Pinpoint the cell where the given text exists, returning its [x, y] midpoint coordinate. 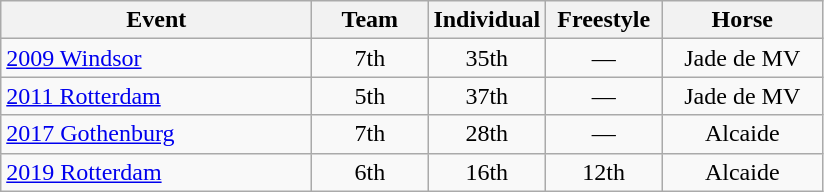
28th [487, 134]
2011 Rotterdam [156, 96]
5th [370, 96]
Event [156, 20]
Team [370, 20]
16th [487, 172]
Horse [742, 20]
Individual [487, 20]
Freestyle [604, 20]
6th [370, 172]
2019 Rotterdam [156, 172]
37th [487, 96]
12th [604, 172]
35th [487, 58]
2009 Windsor [156, 58]
2017 Gothenburg [156, 134]
